Extract the [x, y] coordinate from the center of the cell holding the provided text.  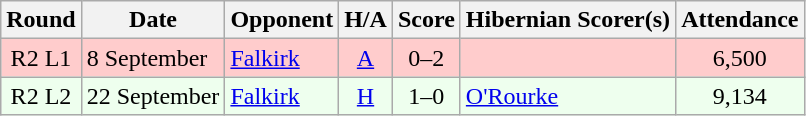
Date [153, 20]
Hibernian Scorer(s) [568, 20]
6,500 [740, 58]
O'Rourke [568, 96]
A [366, 58]
Opponent [282, 20]
0–2 [426, 58]
Round [41, 20]
H [366, 96]
R2 L2 [41, 96]
1–0 [426, 96]
22 September [153, 96]
Attendance [740, 20]
9,134 [740, 96]
R2 L1 [41, 58]
8 September [153, 58]
H/A [366, 20]
Score [426, 20]
